Determine the (x, y) coordinate at the center of the cell enclosing the given text.  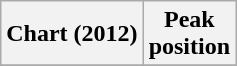
Chart (2012) (72, 34)
Peakposition (189, 34)
